Determine the [X, Y] coordinate at the center of the cell enclosing the given text.  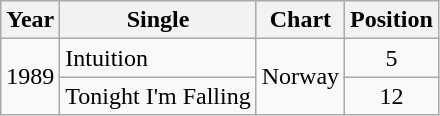
Intuition [158, 58]
Norway [300, 77]
Single [158, 20]
Chart [300, 20]
Tonight I'm Falling [158, 96]
1989 [30, 77]
Year [30, 20]
Position [392, 20]
12 [392, 96]
5 [392, 58]
